Return the (X, Y) coordinate for the center point of the cell that contains the specified text.  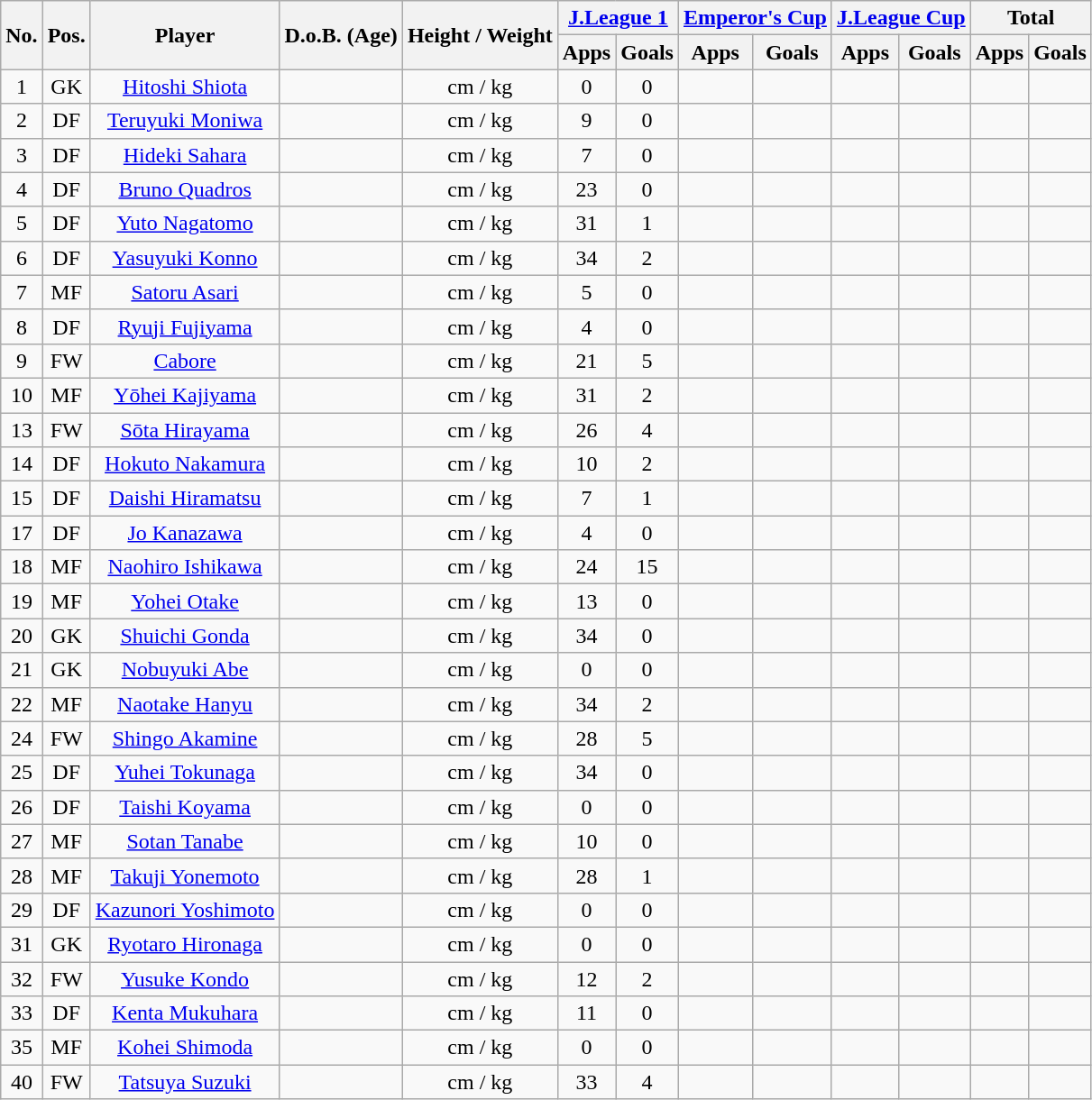
35 (22, 1048)
19 (22, 601)
Pos. (67, 35)
Yuhei Tokunaga (185, 773)
12 (586, 978)
Shuichi Gonda (185, 636)
Yuto Nagatomo (185, 224)
Player (185, 35)
Shingo Akamine (185, 738)
Bruno Quadros (185, 189)
Satoru Asari (185, 292)
Kohei Shimoda (185, 1048)
Yusuke Kondo (185, 978)
Jo Kanazawa (185, 533)
Sōta Hirayama (185, 430)
25 (22, 773)
Teruyuki Moniwa (185, 121)
D.o.B. (Age) (341, 35)
Hitoshi Shiota (185, 87)
20 (22, 636)
J.League Cup (901, 18)
Yasuyuki Konno (185, 258)
8 (22, 326)
6 (22, 258)
Nobuyuki Abe (185, 670)
J.League 1 (618, 18)
Daishi Hiramatsu (185, 499)
Kazunori Yoshimoto (185, 910)
Cabore (185, 361)
Taishi Koyama (185, 807)
14 (22, 464)
3 (22, 155)
29 (22, 910)
22 (22, 704)
27 (22, 841)
Naotake Hanyu (185, 704)
Total (1031, 18)
40 (22, 1082)
Takuji Yonemoto (185, 875)
Sotan Tanabe (185, 841)
No. (22, 35)
18 (22, 567)
Hideki Sahara (185, 155)
Yōhei Kajiyama (185, 395)
Kenta Mukuhara (185, 1013)
Tatsuya Suzuki (185, 1082)
17 (22, 533)
Hokuto Nakamura (185, 464)
Height / Weight (480, 35)
Emperor's Cup (755, 18)
Yohei Otake (185, 601)
Naohiro Ishikawa (185, 567)
Ryuji Fujiyama (185, 326)
32 (22, 978)
23 (586, 189)
Ryotaro Hironaga (185, 944)
11 (586, 1013)
